Search for the cell housing the specified text and yield its [x, y] center coordinate. 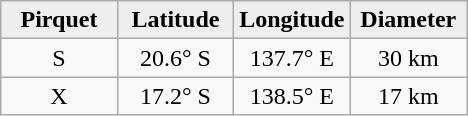
20.6° S [175, 58]
Diameter [408, 20]
Longitude [292, 20]
X [59, 96]
138.5° E [292, 96]
Pirquet [59, 20]
Latitude [175, 20]
30 km [408, 58]
137.7° E [292, 58]
S [59, 58]
17 km [408, 96]
17.2° S [175, 96]
